Scan for the cell matching the given text and deliver its [X, Y] coordinate at center. 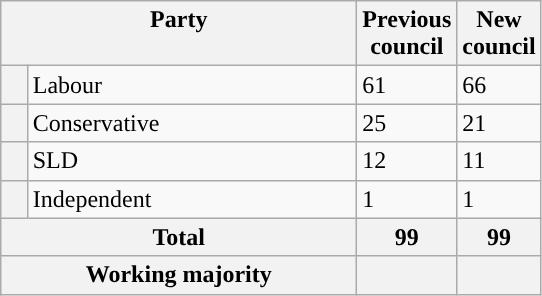
12 [407, 161]
11 [499, 161]
Previous council [407, 34]
66 [499, 85]
Total [179, 237]
SLD [192, 161]
Working majority [179, 275]
25 [407, 123]
Labour [192, 85]
Independent [192, 199]
New council [499, 34]
21 [499, 123]
61 [407, 85]
Conservative [192, 123]
Party [179, 34]
